Determine the (X, Y) coordinate at the center of the cell enclosing the given text.  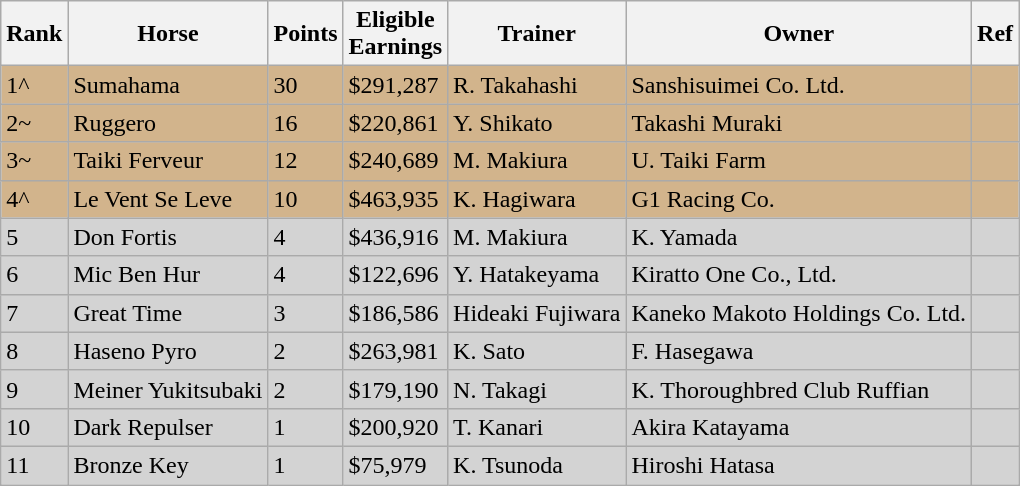
5 (34, 237)
Ref (996, 34)
Haseno Pyro (168, 351)
Horse (168, 34)
$75,979 (395, 465)
Great Time (168, 313)
Dark Repulser (168, 427)
8 (34, 351)
$263,981 (395, 351)
K. Sato (537, 351)
U. Taiki Farm (799, 161)
N. Takagi (537, 389)
$122,696 (395, 275)
Hideaki Fujiwara (537, 313)
$200,920 (395, 427)
K. Thoroughbred Club Ruffian (799, 389)
Akira Katayama (799, 427)
Mic Ben Hur (168, 275)
Rank (34, 34)
Taiki Ferveur (168, 161)
11 (34, 465)
Kiratto One Co., Ltd. (799, 275)
F. Hasegawa (799, 351)
Owner (799, 34)
K. Tsunoda (537, 465)
$240,689 (395, 161)
Y. Hatakeyama (537, 275)
Takashi Muraki (799, 123)
Don Fortis (168, 237)
G1 Racing Co. (799, 199)
Sumahama (168, 85)
Hiroshi Hatasa (799, 465)
7 (34, 313)
$463,935 (395, 199)
Bronze Key (168, 465)
12 (306, 161)
30 (306, 85)
Sanshisuimei Co. Ltd. (799, 85)
K. Yamada (799, 237)
16 (306, 123)
R. Takahashi (537, 85)
$291,287 (395, 85)
9 (34, 389)
Le Vent Se Leve (168, 199)
$436,916 (395, 237)
Points (306, 34)
4^ (34, 199)
EligibleEarnings (395, 34)
T. Kanari (537, 427)
Kaneko Makoto Holdings Co. Ltd. (799, 313)
$220,861 (395, 123)
Ruggero (168, 123)
$179,190 (395, 389)
3 (306, 313)
2~ (34, 123)
3~ (34, 161)
1^ (34, 85)
Trainer (537, 34)
$186,586 (395, 313)
6 (34, 275)
Meiner Yukitsubaki (168, 389)
K. Hagiwara (537, 199)
Y. Shikato (537, 123)
